Extract the [x, y] coordinate from the center of the cell holding the provided text.  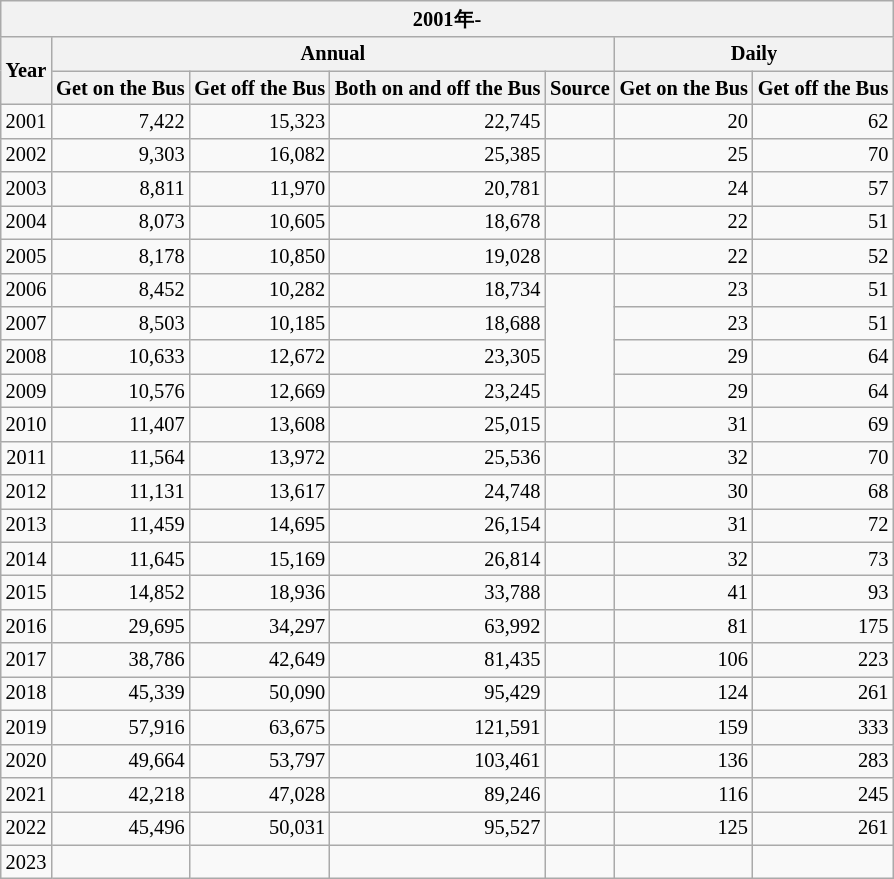
8,073 [120, 222]
125 [684, 828]
283 [823, 761]
11,645 [120, 559]
136 [684, 761]
68 [823, 492]
15,323 [259, 121]
81,435 [438, 660]
49,664 [120, 761]
2014 [26, 559]
Both on and off the Bus [438, 88]
Daily [754, 54]
Source [580, 88]
50,090 [259, 693]
10,633 [120, 357]
52 [823, 256]
2020 [26, 761]
10,282 [259, 290]
23,305 [438, 357]
50,031 [259, 828]
22,745 [438, 121]
26,814 [438, 559]
223 [823, 660]
24 [684, 189]
2009 [26, 391]
16,082 [259, 155]
103,461 [438, 761]
11,970 [259, 189]
73 [823, 559]
63,675 [259, 727]
20 [684, 121]
25,536 [438, 458]
2013 [26, 525]
18,678 [438, 222]
2016 [26, 626]
2015 [26, 593]
45,496 [120, 828]
159 [684, 727]
13,608 [259, 424]
47,028 [259, 794]
72 [823, 525]
116 [684, 794]
175 [823, 626]
2019 [26, 727]
2012 [26, 492]
10,605 [259, 222]
2003 [26, 189]
45,339 [120, 693]
10,850 [259, 256]
2018 [26, 693]
95,527 [438, 828]
106 [684, 660]
23,245 [438, 391]
20,781 [438, 189]
8,452 [120, 290]
19,028 [438, 256]
10,185 [259, 323]
2002 [26, 155]
30 [684, 492]
63,992 [438, 626]
81 [684, 626]
121,591 [438, 727]
57 [823, 189]
2023 [26, 862]
11,131 [120, 492]
33,788 [438, 593]
11,459 [120, 525]
69 [823, 424]
57,916 [120, 727]
95,429 [438, 693]
15,169 [259, 559]
2017 [26, 660]
18,936 [259, 593]
14,852 [120, 593]
8,811 [120, 189]
9,303 [120, 155]
2010 [26, 424]
24,748 [438, 492]
7,422 [120, 121]
62 [823, 121]
10,576 [120, 391]
42,218 [120, 794]
89,246 [438, 794]
2008 [26, 357]
38,786 [120, 660]
2001年- [448, 18]
2022 [26, 828]
2006 [26, 290]
2005 [26, 256]
2011 [26, 458]
124 [684, 693]
14,695 [259, 525]
34,297 [259, 626]
12,669 [259, 391]
13,972 [259, 458]
29,695 [120, 626]
41 [684, 593]
11,407 [120, 424]
53,797 [259, 761]
2001 [26, 121]
13,617 [259, 492]
42,649 [259, 660]
25 [684, 155]
18,734 [438, 290]
2021 [26, 794]
18,688 [438, 323]
93 [823, 593]
245 [823, 794]
Year [26, 70]
Annual [332, 54]
25,385 [438, 155]
26,154 [438, 525]
12,672 [259, 357]
11,564 [120, 458]
8,178 [120, 256]
8,503 [120, 323]
333 [823, 727]
25,015 [438, 424]
2004 [26, 222]
2007 [26, 323]
